Determine the [x, y] coordinate at the center of the cell enclosing the given text.  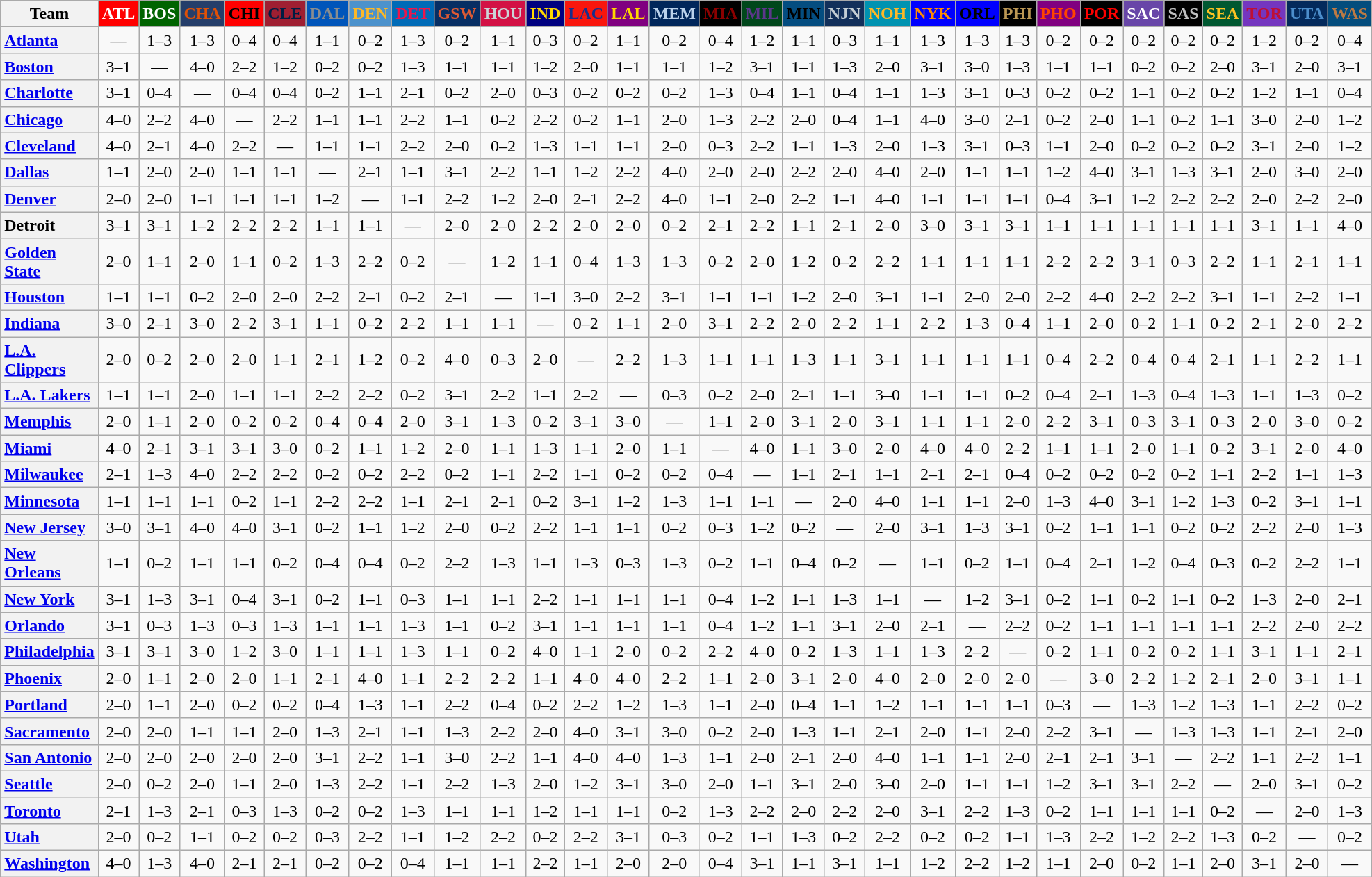
POR [1102, 14]
CHA [202, 14]
NJN [844, 14]
ORL [977, 14]
DAL [327, 14]
Atlanta [49, 40]
Seattle [49, 784]
L.A. Clippers [49, 359]
IND [545, 14]
GSW [457, 14]
Charlotte [49, 93]
Toronto [49, 811]
MIA [720, 14]
Chicago [49, 120]
Minnesota [49, 501]
Indiana [49, 323]
PHI [1018, 14]
PHO [1058, 14]
MIL [762, 14]
CHI [244, 14]
Boston [49, 67]
SAC [1144, 14]
L.A. Lakers [49, 395]
San Antonio [49, 757]
Houston [49, 297]
New York [49, 599]
Miami [49, 448]
LAL [628, 14]
New Jersey [49, 527]
Team [49, 14]
MIN [803, 14]
Dallas [49, 172]
DET [413, 14]
New Orleans [49, 563]
Washington [49, 864]
Detroit [49, 225]
Sacramento [49, 731]
Orlando [49, 625]
Cleveland [49, 146]
Phoenix [49, 678]
DEN [370, 14]
MEM [674, 14]
SEA [1223, 14]
Memphis [49, 422]
UTA [1307, 14]
ATL [118, 14]
TOR [1265, 14]
Denver [49, 199]
LAC [586, 14]
Utah [49, 837]
Golden State [49, 261]
Portland [49, 705]
Milwaukee [49, 475]
WAS [1350, 14]
BOS [160, 14]
CLE [285, 14]
NYK [933, 14]
NOH [888, 14]
HOU [503, 14]
SAS [1183, 14]
Philadelphia [49, 652]
